Find where the given text appears and provide that cell's center as (x, y) coordinate. 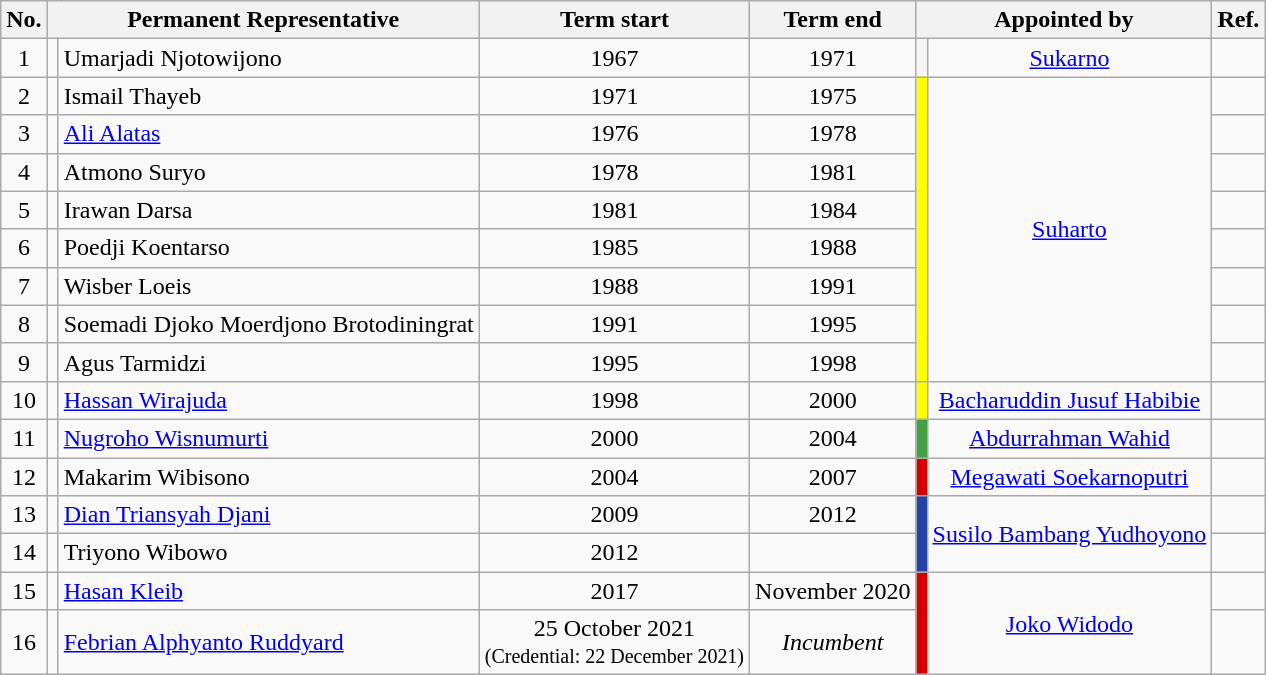
Dian Triansyah Djani (268, 515)
Febrian Alphyanto Ruddyard (268, 642)
5 (24, 210)
Megawati Soekarnoputri (1070, 477)
11 (24, 438)
Poedji Koentarso (268, 248)
6 (24, 248)
November 2020 (833, 591)
Triyono Wibowo (268, 553)
Irawan Darsa (268, 210)
Bacharuddin Jusuf Habibie (1070, 400)
Ref. (1238, 20)
10 (24, 400)
Agus Tarmidzi (268, 362)
2017 (614, 591)
Term end (833, 20)
2007 (833, 477)
Susilo Bambang Yudhoyono (1070, 534)
2009 (614, 515)
1 (24, 58)
1984 (833, 210)
1976 (614, 134)
Appointed by (1064, 20)
Makarim Wibisono (268, 477)
7 (24, 286)
4 (24, 172)
16 (24, 642)
3 (24, 134)
Soemadi Djoko Moerdjono Brotodiningrat (268, 324)
Hasan Kleib (268, 591)
9 (24, 362)
8 (24, 324)
Abdurrahman Wahid (1070, 438)
Ismail Thayeb (268, 96)
1975 (833, 96)
Incumbent (833, 642)
Hassan Wirajuda (268, 400)
Umarjadi Njotowijono (268, 58)
Permanent Representative (263, 20)
Joko Widodo (1070, 624)
Wisber Loeis (268, 286)
2 (24, 96)
Ali Alatas (268, 134)
Atmono Suryo (268, 172)
13 (24, 515)
12 (24, 477)
Nugroho Wisnumurti (268, 438)
1967 (614, 58)
No. (24, 20)
15 (24, 591)
14 (24, 553)
Suharto (1070, 229)
Term start (614, 20)
25 October 2021(Credential: 22 December 2021) (614, 642)
1985 (614, 248)
Sukarno (1070, 58)
